Identify which cell holds the provided text, then report its [x, y] central coordinate. 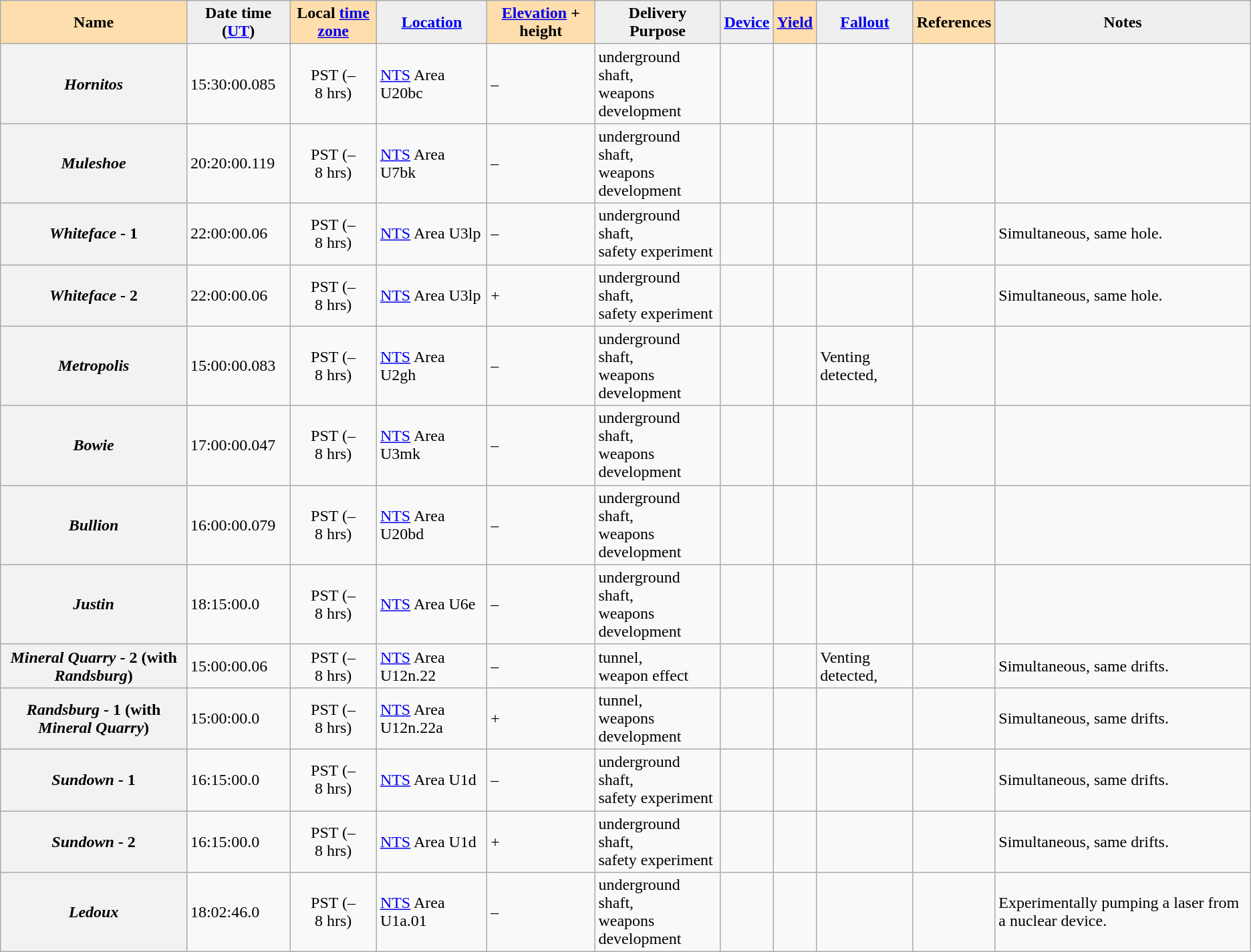
Bullion [94, 525]
Ledoux [94, 913]
Delivery Purpose [658, 23]
NTS Area U3mk [432, 445]
Whiteface - 2 [94, 295]
NTS Area U1a.01 [432, 913]
NTS Area U2gh [432, 366]
Device [747, 23]
15:00:00.0 [238, 718]
Metropolis [94, 366]
15:00:00.083 [238, 366]
NTS Area U6e [432, 604]
Elevation + height [541, 23]
20:20:00.119 [238, 163]
Sundown - 1 [94, 780]
NTS Area U20bd [432, 525]
Justin [94, 604]
Yield [795, 23]
Bowie [94, 445]
Date time (UT) [238, 23]
Experimentally pumping a laser from a nuclear device. [1123, 913]
Name [94, 23]
NTS Area U12n.22 [432, 665]
tunnel,weapon effect [658, 665]
Notes [1123, 23]
Randsburg - 1 (with Mineral Quarry) [94, 718]
Fallout [865, 23]
Location [432, 23]
17:00:00.047 [238, 445]
Hornitos [94, 84]
Mineral Quarry - 2 (with Randsburg) [94, 665]
15:00:00.06 [238, 665]
16:00:00.079 [238, 525]
NTS Area U7bk [432, 163]
NTS Area U12n.22a [432, 718]
Local time zone [333, 23]
Muleshoe [94, 163]
18:15:00.0 [238, 604]
References [954, 23]
18:02:46.0 [238, 913]
Sundown - 2 [94, 842]
tunnel,weapons development [658, 718]
15:30:00.085 [238, 84]
NTS Area U20bc [432, 84]
Whiteface - 1 [94, 234]
